Scan for the cell matching the given text and deliver its [x, y] coordinate at center. 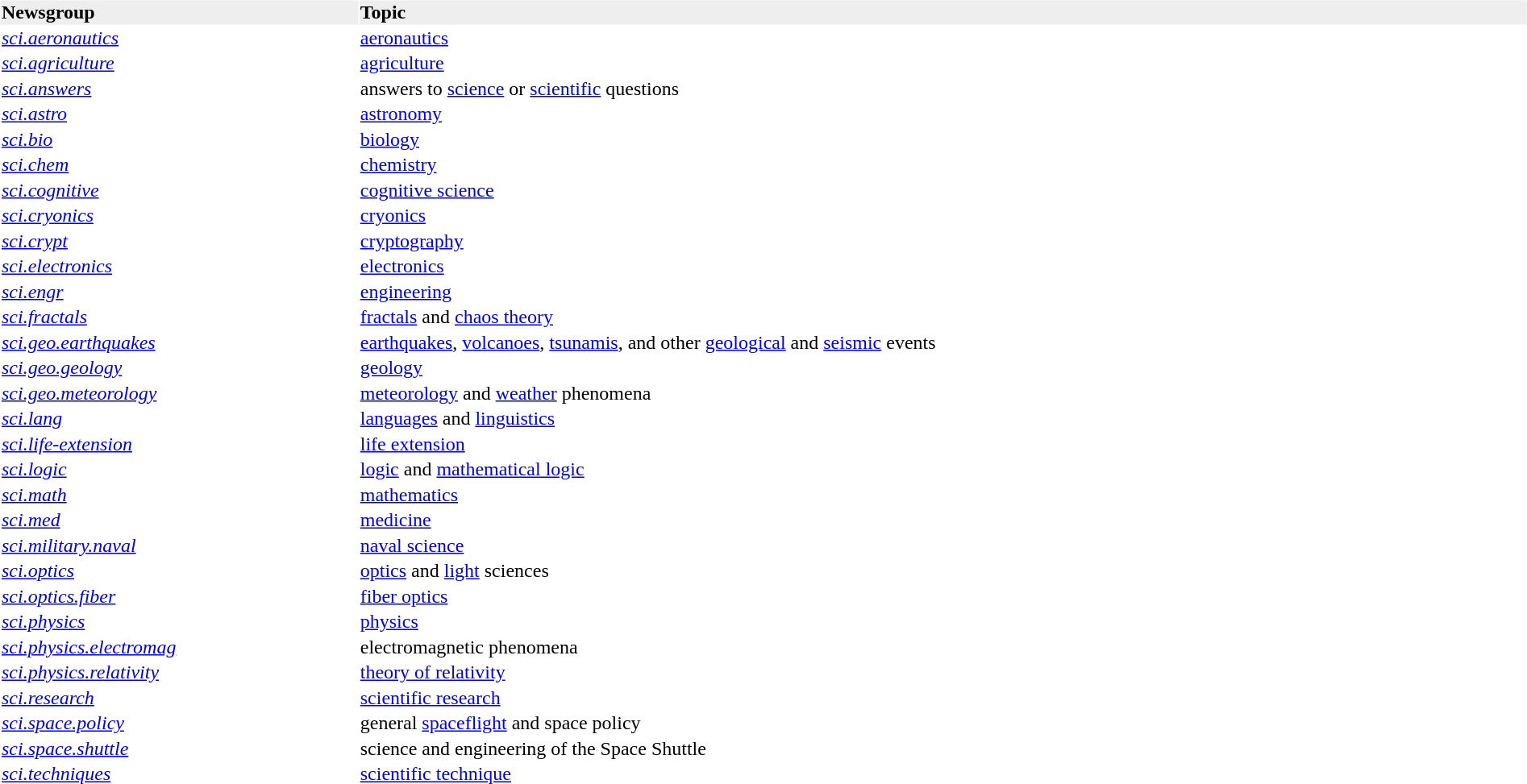
sci.logic [179, 470]
sci.aeronautics [179, 38]
earthquakes, volcanoes, tsunamis, and other geological and seismic events [942, 342]
life extension [942, 444]
physics [942, 621]
mathematics [942, 495]
sci.lang [179, 418]
sci.electronics [179, 267]
sci.cryonics [179, 215]
sci.answers [179, 89]
languages and linguistics [942, 418]
scientific research [942, 698]
engineering [942, 292]
sci.space.policy [179, 723]
chemistry [942, 165]
sci.geo.earthquakes [179, 342]
science and engineering of the Space Shuttle [942, 749]
geology [942, 368]
sci.optics.fiber [179, 596]
cognitive science [942, 190]
agriculture [942, 64]
sci.physics.relativity [179, 673]
sci.engr [179, 292]
sci.fractals [179, 317]
cryonics [942, 215]
answers to science or scientific questions [942, 89]
sci.physics.electromag [179, 647]
aeronautics [942, 38]
naval science [942, 545]
general spaceflight and space policy [942, 723]
theory of relativity [942, 673]
sci.cognitive [179, 190]
sci.research [179, 698]
electronics [942, 267]
sci.physics [179, 621]
sci.agriculture [179, 64]
sci.optics [179, 571]
Topic [942, 12]
sci.military.naval [179, 545]
logic and mathematical logic [942, 470]
sci.geo.meteorology [179, 393]
sci.math [179, 495]
sci.life-extension [179, 444]
optics and light sciences [942, 571]
fiber optics [942, 596]
meteorology and weather phenomena [942, 393]
fractals and chaos theory [942, 317]
sci.bio [179, 139]
sci.space.shuttle [179, 749]
sci.crypt [179, 241]
sci.geo.geology [179, 368]
biology [942, 139]
electromagnetic phenomena [942, 647]
Newsgroup [179, 12]
sci.med [179, 520]
medicine [942, 520]
sci.chem [179, 165]
astronomy [942, 114]
sci.astro [179, 114]
cryptography [942, 241]
